Pinpoint the cell where the given text exists, returning its (x, y) midpoint coordinate. 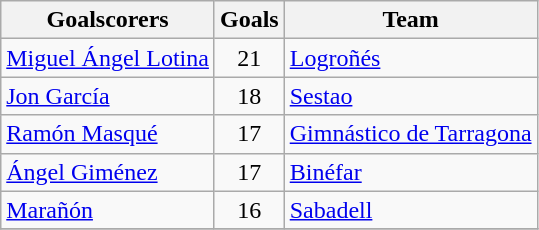
Binéfar (410, 172)
16 (249, 210)
Goalscorers (108, 20)
Sabadell (410, 210)
Jon García (108, 96)
Miguel Ángel Lotina (108, 58)
Goals (249, 20)
18 (249, 96)
Sestao (410, 96)
Marañón (108, 210)
Team (410, 20)
Ángel Giménez (108, 172)
21 (249, 58)
Logroñés (410, 58)
Ramón Masqué (108, 134)
Gimnástico de Tarragona (410, 134)
